Extract the (X, Y) coordinate from the center of the cell holding the provided text.  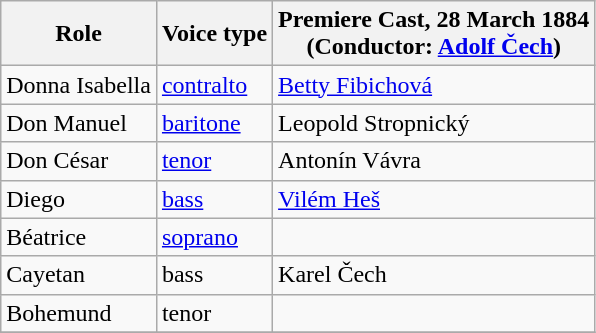
Diego (79, 199)
Don Manuel (79, 123)
baritone (214, 123)
Don César (79, 161)
Béatrice (79, 237)
Leopold Stropnický (434, 123)
Voice type (214, 34)
Antonín Vávra (434, 161)
contralto (214, 85)
Cayetan (79, 275)
Betty Fibichová (434, 85)
Donna Isabella (79, 85)
Karel Čech (434, 275)
soprano (214, 237)
Role (79, 34)
Bohemund (79, 313)
Premiere Cast, 28 March 1884 (Conductor: Adolf Čech) (434, 34)
Vilém Heš (434, 199)
